Return (x, y) of the center of cell containing provided text 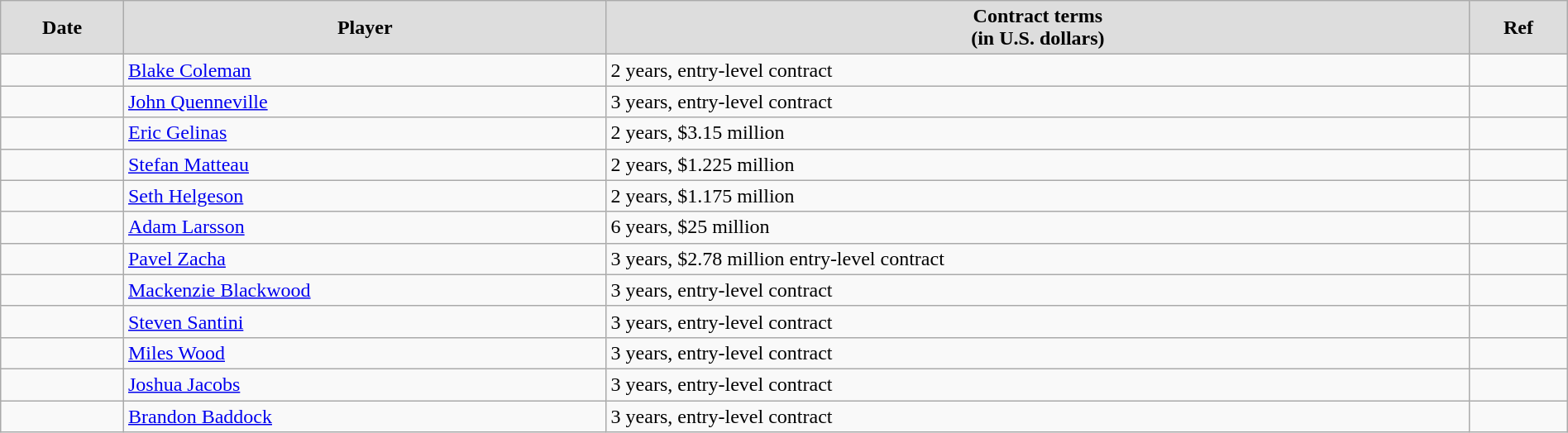
Player (365, 28)
2 years, $1.175 million (1038, 196)
Date (63, 28)
Adam Larsson (365, 227)
Joshua Jacobs (365, 384)
2 years, $3.15 million (1038, 133)
Eric Gelinas (365, 133)
Blake Coleman (365, 70)
Mackenzie Blackwood (365, 290)
Contract terms(in U.S. dollars) (1038, 28)
3 years, $2.78 million entry-level contract (1038, 259)
Brandon Baddock (365, 416)
Seth Helgeson (365, 196)
2 years, $1.225 million (1038, 164)
2 years, entry-level contract (1038, 70)
6 years, $25 million (1038, 227)
John Quenneville (365, 102)
Pavel Zacha (365, 259)
Stefan Matteau (365, 164)
Miles Wood (365, 353)
Steven Santini (365, 321)
Ref (1518, 28)
